Scan for the cell matching the given text and deliver its (X, Y) coordinate at center. 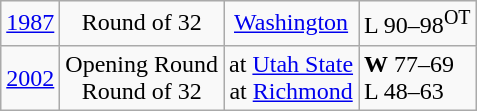
Round of 32 (142, 24)
Opening RoundRound of 32 (142, 78)
1987 (30, 24)
W 77–69L 48–63 (418, 78)
at Utah Stateat Richmond (292, 78)
Washington (292, 24)
2002 (30, 78)
L 90–98OT (418, 24)
